Capture the cell that displays the provided text and extract its [x, y] central coordinate. 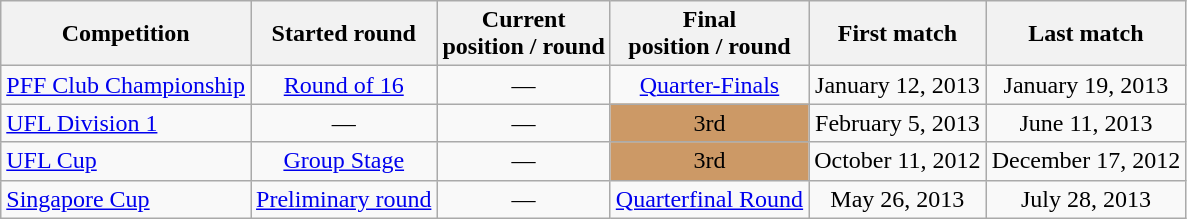
July 28, 2013 [1086, 199]
Last match [1086, 34]
Quarter-Finals [709, 85]
Finalposition / round [709, 34]
Currentposition / round [524, 34]
Competition [126, 34]
UFL Division 1 [126, 123]
October 11, 2012 [898, 161]
December 17, 2012 [1086, 161]
First match [898, 34]
UFL Cup [126, 161]
Singapore Cup [126, 199]
May 26, 2013 [898, 199]
January 12, 2013 [898, 85]
January 19, 2013 [1086, 85]
Preliminary round [344, 199]
Started round [344, 34]
Quarterfinal Round [709, 199]
June 11, 2013 [1086, 123]
Group Stage [344, 161]
Round of 16 [344, 85]
PFF Club Championship [126, 85]
February 5, 2013 [898, 123]
